Return (X, Y) of the center of cell containing provided text 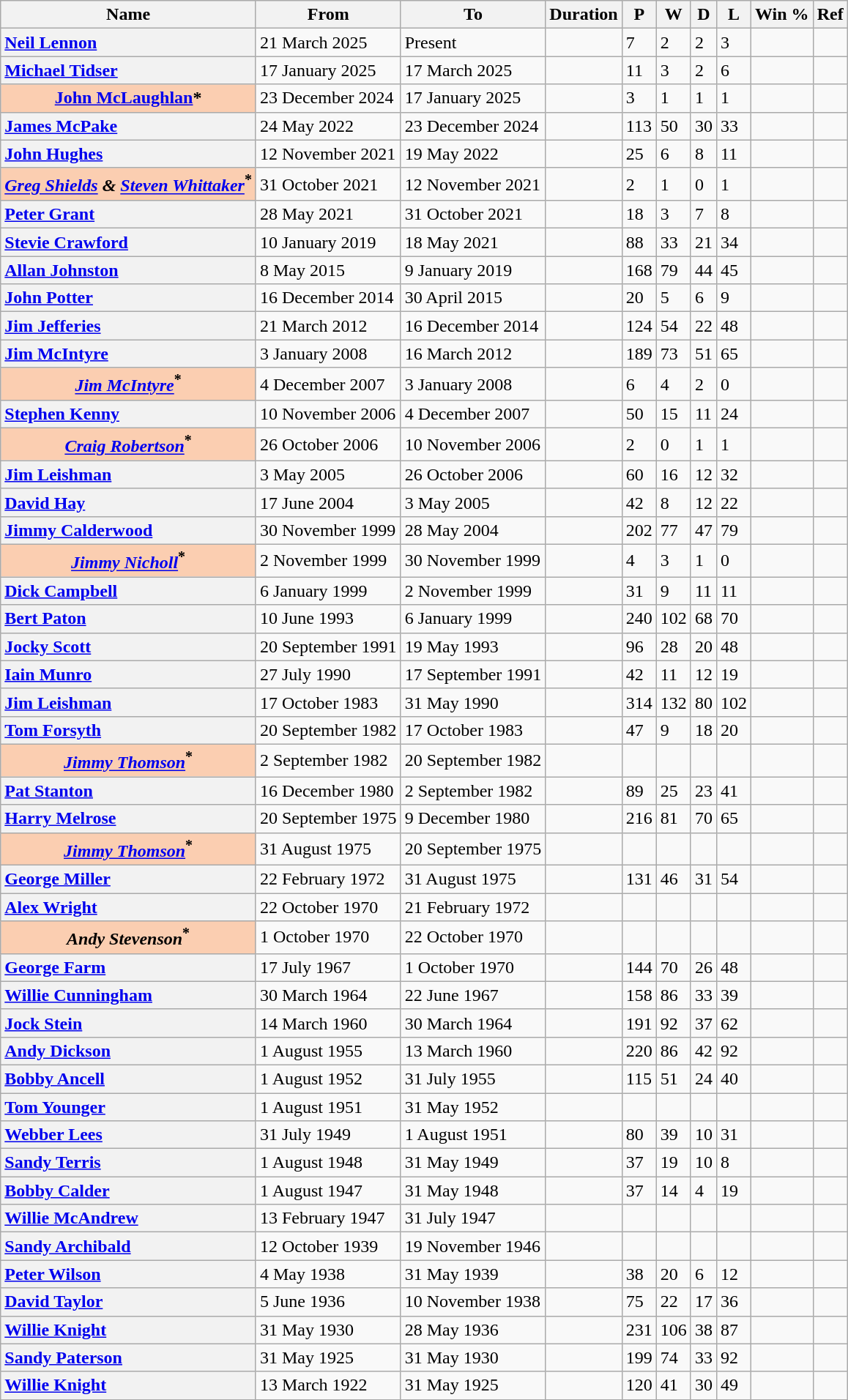
Willie Cunningham (129, 995)
P (639, 15)
17 June 2004 (328, 502)
132 (674, 702)
96 (639, 647)
9 December 1980 (473, 819)
16 December 1980 (328, 791)
18 May 2021 (473, 242)
31 July 1947 (473, 1218)
Craig Robertson* (129, 445)
75 (639, 1302)
14 (674, 1191)
28 May 2004 (473, 530)
191 (639, 1023)
Peter Wilson (129, 1274)
60 (639, 474)
L (734, 15)
13 March 1960 (473, 1051)
115 (639, 1079)
49 (734, 1385)
77 (674, 530)
Name (129, 15)
10 November 1938 (473, 1302)
W (674, 15)
31 May 1949 (473, 1163)
Win % (782, 15)
1 August 1947 (328, 1191)
Jocky Scott (129, 647)
12 October 1939 (328, 1246)
John McLaughlan* (129, 98)
113 (639, 126)
28 May 2021 (328, 215)
17 March 2025 (473, 70)
Iain Munro (129, 674)
8 May 2015 (328, 270)
23 (703, 791)
199 (639, 1358)
George Farm (129, 967)
1 August 1952 (328, 1079)
Sandy Archibald (129, 1246)
John Potter (129, 298)
Stevie Crawford (129, 242)
21 (703, 242)
4 May 1938 (328, 1274)
John Hughes (129, 154)
David Hay (129, 502)
231 (639, 1330)
44 (703, 270)
Pat Stanton (129, 791)
30 April 2015 (473, 298)
Peter Grant (129, 215)
88 (639, 242)
17 (703, 1302)
16 (674, 474)
168 (639, 270)
Bobby Ancell (129, 1079)
9 January 2019 (473, 270)
31 May 1952 (473, 1107)
20 September 1991 (328, 647)
Tom Forsyth (129, 730)
24 May 2022 (328, 126)
17 July 1967 (328, 967)
36 (734, 1302)
26 (703, 967)
5 (674, 298)
22 June 1967 (473, 995)
Webber Lees (129, 1135)
1 August 1955 (328, 1051)
21 March 2012 (328, 326)
124 (639, 326)
14 March 1960 (328, 1023)
40 (734, 1079)
19 November 1946 (473, 1246)
74 (674, 1358)
D (703, 15)
22 February 1972 (328, 879)
Jock Stein (129, 1023)
5 June 1936 (328, 1302)
Willie McAndrew (129, 1218)
62 (734, 1023)
19 May 1993 (473, 647)
19 May 2022 (473, 154)
144 (639, 967)
31 July 1949 (328, 1135)
From (328, 15)
220 (639, 1051)
31 May 1990 (473, 702)
Neil Lennon (129, 42)
27 July 1990 (328, 674)
Greg Shields & Steven Whittaker* (129, 185)
Michael Tidser (129, 70)
314 (639, 702)
1 August 1948 (328, 1163)
George Miller (129, 879)
31 May 1948 (473, 1191)
34 (734, 242)
10 June 1993 (328, 619)
89 (639, 791)
Harry Melrose (129, 819)
106 (674, 1330)
Stephen Kenny (129, 414)
Jim Jefferies (129, 326)
Dick Campbell (129, 591)
158 (639, 995)
21 March 2025 (328, 42)
Bobby Calder (129, 1191)
73 (674, 354)
Alex Wright (129, 907)
15 (674, 414)
87 (734, 1330)
Andy Stevenson* (129, 937)
Jim McIntyre* (129, 384)
31 July 1955 (473, 1079)
13 March 1922 (328, 1385)
17 September 1991 (473, 674)
16 March 2012 (473, 354)
Tom Younger (129, 1107)
21 February 1972 (473, 907)
Bert Paton (129, 619)
Andy Dickson (129, 1051)
240 (639, 619)
Sandy Paterson (129, 1358)
Sandy Terris (129, 1163)
202 (639, 530)
189 (639, 354)
Present (473, 42)
To (473, 15)
Jim McIntyre (129, 354)
131 (639, 879)
28 May 1936 (473, 1330)
46 (674, 879)
120 (639, 1385)
David Taylor (129, 1302)
10 January 2019 (328, 242)
Duration (584, 15)
68 (703, 619)
13 February 1947 (328, 1218)
James McPake (129, 126)
216 (639, 819)
Allan Johnston (129, 270)
45 (734, 270)
28 (674, 647)
Jimmy Calderwood (129, 530)
81 (674, 819)
31 May 1939 (473, 1274)
32 (734, 474)
Jimmy Nicholl* (129, 561)
Ref (830, 15)
